Output the [x, y] coordinate of the center of the cell containing the given text.  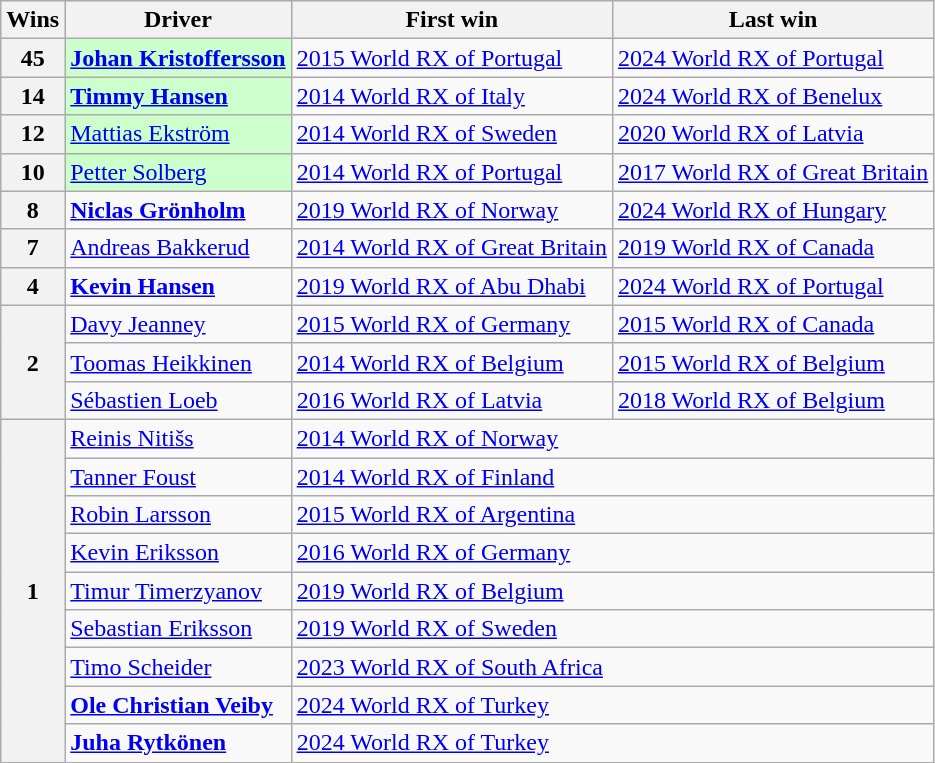
8 [33, 210]
2019 World RX of Norway [452, 210]
12 [33, 134]
2024 World RX of Hungary [772, 210]
2015 World RX of Germany [452, 324]
2016 World RX of Germany [612, 553]
2014 World RX of Finland [612, 477]
Niclas Grönholm [178, 210]
First win [452, 20]
Robin Larsson [178, 515]
10 [33, 172]
Mattias Ekström [178, 134]
2014 World RX of Italy [452, 96]
Timo Scheider [178, 667]
Reinis Nitišs [178, 438]
Timur Timerzyanov [178, 591]
Kevin Eriksson [178, 553]
1 [33, 590]
Wins [33, 20]
2024 World RX of Benelux [772, 96]
2014 World RX of Great Britain [452, 248]
Johan Kristoffersson [178, 58]
Sebastian Eriksson [178, 629]
2015 World RX of Belgium [772, 362]
2019 World RX of Canada [772, 248]
Petter Solberg [178, 172]
Last win [772, 20]
Tanner Foust [178, 477]
Driver [178, 20]
Sébastien Loeb [178, 400]
2 [33, 362]
2019 World RX of Sweden [612, 629]
Davy Jeanney [178, 324]
2019 World RX of Abu Dhabi [452, 286]
4 [33, 286]
2014 World RX of Belgium [452, 362]
45 [33, 58]
2015 World RX of Argentina [612, 515]
Kevin Hansen [178, 286]
2015 World RX of Portugal [452, 58]
14 [33, 96]
Timmy Hansen [178, 96]
2020 World RX of Latvia [772, 134]
2014 World RX of Portugal [452, 172]
7 [33, 248]
Juha Rytkönen [178, 743]
2023 World RX of South Africa [612, 667]
2016 World RX of Latvia [452, 400]
2014 World RX of Sweden [452, 134]
2017 World RX of Great Britain [772, 172]
Ole Christian Veiby [178, 705]
2019 World RX of Belgium [612, 591]
Andreas Bakkerud [178, 248]
Toomas Heikkinen [178, 362]
2015 World RX of Canada [772, 324]
2014 World RX of Norway [612, 438]
2018 World RX of Belgium [772, 400]
